Search for the cell housing the specified text and yield its [X, Y] center coordinate. 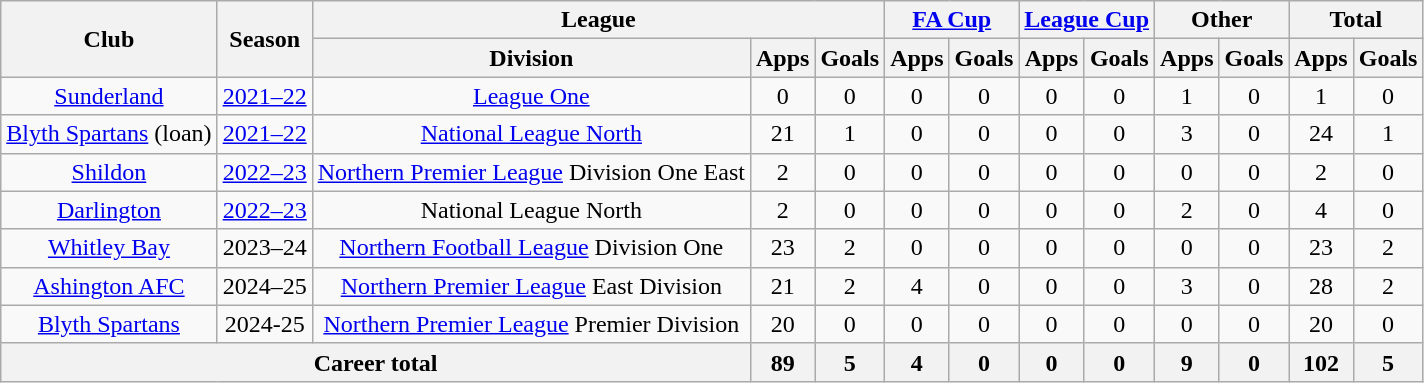
League Cup [1087, 20]
24 [1321, 134]
2023–24 [264, 248]
Career total [376, 362]
Shildon [109, 172]
Darlington [109, 210]
Blyth Spartans (loan) [109, 134]
9 [1187, 362]
League One [531, 96]
Club [109, 39]
Total [1356, 20]
89 [782, 362]
Northern Premier League Division One East [531, 172]
Northern Football League Division One [531, 248]
2024–25 [264, 286]
Northern Premier League East Division [531, 286]
Blyth Spartans [109, 324]
League [598, 20]
Ashington AFC [109, 286]
Division [531, 58]
Season [264, 39]
102 [1321, 362]
Whitley Bay [109, 248]
Northern Premier League Premier Division [531, 324]
Other [1222, 20]
28 [1321, 286]
Sunderland [109, 96]
FA Cup [952, 20]
2024-25 [264, 324]
